Search for the cell housing the specified text and yield its [x, y] center coordinate. 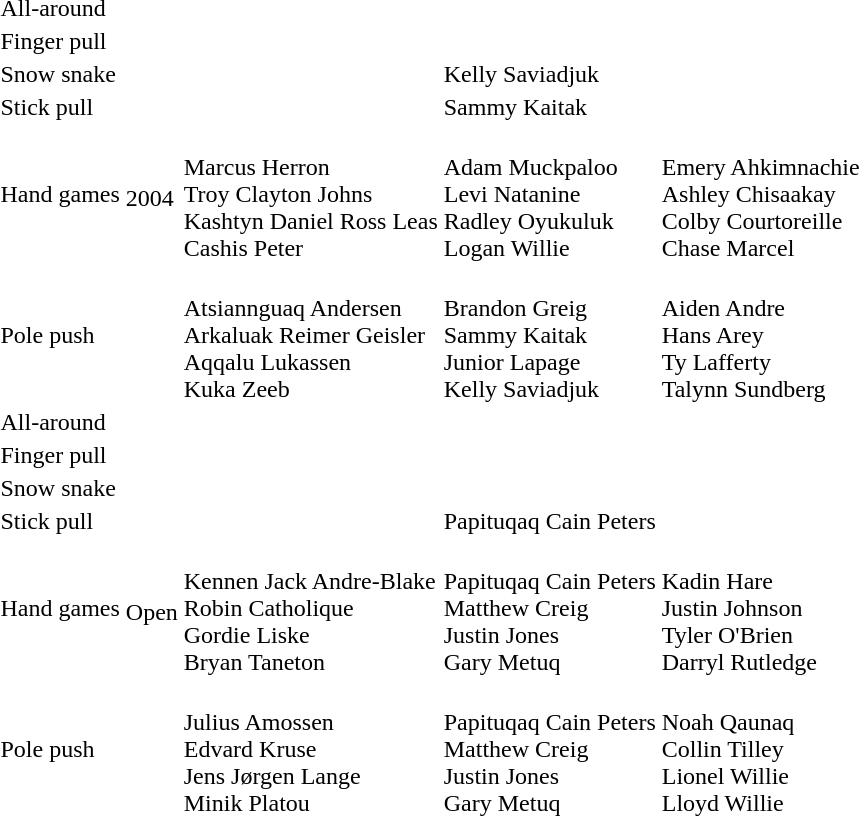
Kelly Saviadjuk [550, 74]
Sammy Kaitak [550, 107]
Brandon GreigSammy KaitakJunior LapageKelly Saviadjuk [550, 335]
Papituqaq Cain Peters [550, 521]
Papituqaq Cain PetersMatthew CreigJustin JonesGary Metuq [550, 608]
Kennen Jack Andre-BlakeRobin CatholiqueGordie LiskeBryan Taneton [310, 608]
Marcus HerronTroy Clayton JohnsKashtyn Daniel Ross LeasCashis Peter [310, 194]
Adam MuckpalooLevi NatanineRadley OyukulukLogan Willie [550, 194]
Atsiannguaq AndersenArkaluak Reimer GeislerAqqalu LukassenKuka Zeeb [310, 335]
